Identify which cell holds the provided text, then report its (x, y) central coordinate. 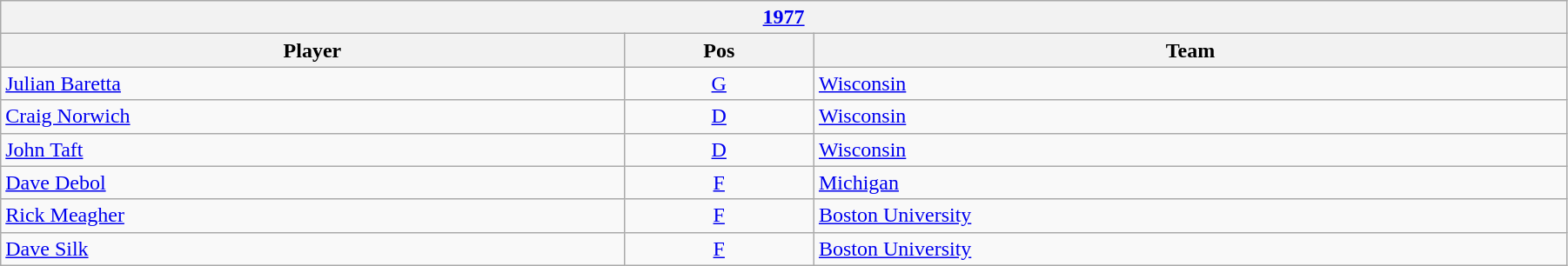
Dave Debol (312, 183)
Michigan (1190, 183)
Team (1190, 50)
Pos (719, 50)
John Taft (312, 150)
Rick Meagher (312, 216)
Player (312, 50)
1977 (784, 17)
Craig Norwich (312, 116)
Dave Silk (312, 249)
Julian Baretta (312, 83)
G (719, 83)
